Return the (X, Y) coordinate for the center point of the cell that contains the specified text.  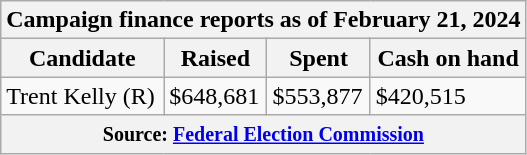
$420,515 (448, 96)
Trent Kelly (R) (82, 96)
Source: Federal Election Commission (264, 134)
Campaign finance reports as of February 21, 2024 (264, 20)
$553,877 (318, 96)
Raised (216, 58)
Spent (318, 58)
Cash on hand (448, 58)
$648,681 (216, 96)
Candidate (82, 58)
